Return [x, y] of the center of cell containing provided text 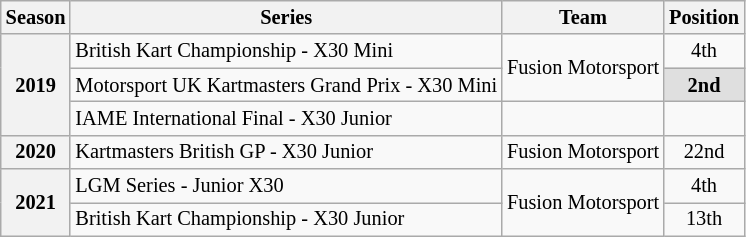
Team [583, 17]
2019 [36, 84]
13th [704, 219]
Position [704, 17]
Season [36, 17]
2nd [704, 85]
British Kart Championship - X30 Junior [286, 219]
Motorsport UK Kartmasters Grand Prix - X30 Mini [286, 85]
Series [286, 17]
2021 [36, 202]
2020 [36, 152]
Kartmasters British GP - X30 Junior [286, 152]
LGM Series - Junior X30 [286, 186]
British Kart Championship - X30 Mini [286, 51]
IAME International Final - X30 Junior [286, 118]
22nd [704, 152]
